Identify which cell holds the provided text, then report its [X, Y] central coordinate. 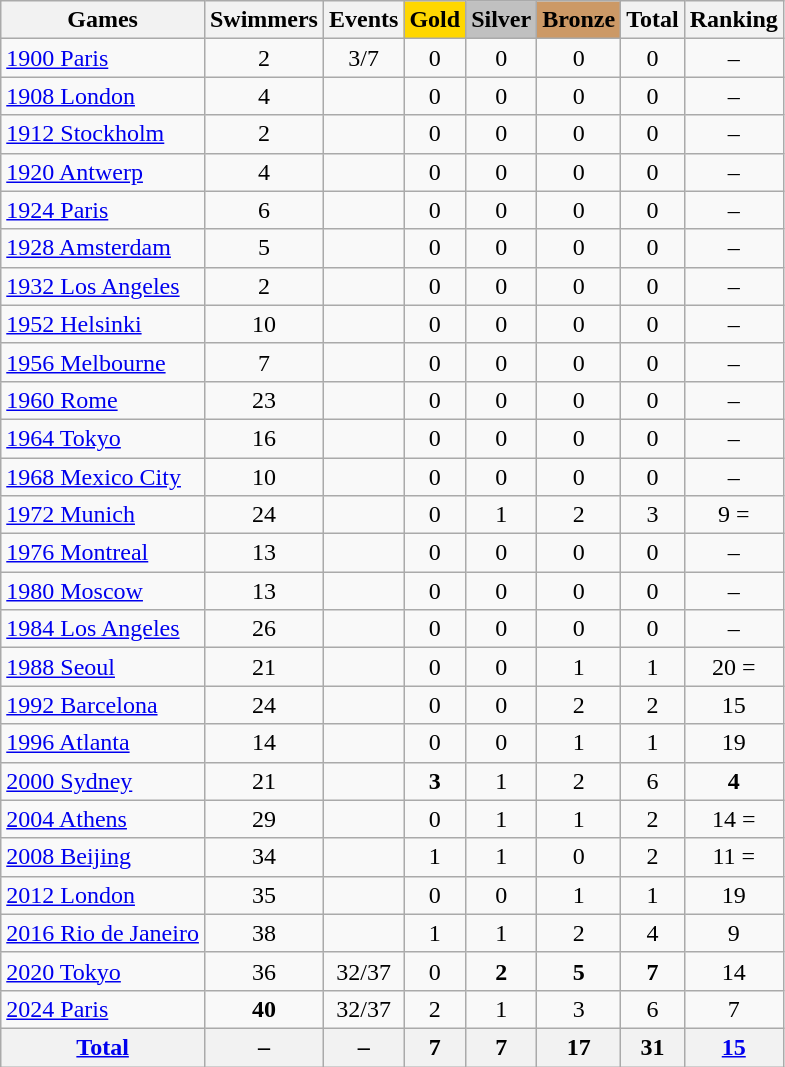
1912 Stockholm [103, 134]
23 [264, 400]
1932 Los Angeles [103, 286]
1988 Seoul [103, 667]
2020 Tokyo [103, 971]
1980 Moscow [103, 591]
1900 Paris [103, 58]
1928 Amsterdam [103, 248]
2000 Sydney [103, 781]
Gold [435, 20]
1960 Rome [103, 400]
31 [653, 1047]
29 [264, 819]
40 [264, 1009]
1908 London [103, 96]
2024 Paris [103, 1009]
1992 Barcelona [103, 705]
11 = [734, 857]
1984 Los Angeles [103, 629]
1952 Helsinki [103, 324]
1976 Montreal [103, 553]
34 [264, 857]
Silver [502, 20]
1996 Atlanta [103, 743]
Swimmers [264, 20]
Bronze [579, 20]
1920 Antwerp [103, 172]
2008 Beijing [103, 857]
9 = [734, 515]
35 [264, 895]
2012 London [103, 895]
3/7 [363, 58]
1956 Melbourne [103, 362]
36 [264, 971]
17 [579, 1047]
20 = [734, 667]
1924 Paris [103, 210]
38 [264, 933]
26 [264, 629]
Ranking [734, 20]
2004 Athens [103, 819]
Events [363, 20]
1968 Mexico City [103, 477]
14 = [734, 819]
9 [734, 933]
16 [264, 438]
2016 Rio de Janeiro [103, 933]
1972 Munich [103, 515]
1964 Tokyo [103, 438]
Games [103, 20]
